Output the (X, Y) coordinate of the center of the cell containing the given text.  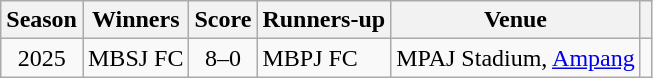
8–0 (223, 58)
Venue (516, 20)
MPAJ Stadium, Ampang (516, 58)
Runners-up (324, 20)
2025 (42, 58)
MBSJ FC (135, 58)
Score (223, 20)
Season (42, 20)
MBPJ FC (324, 58)
Winners (135, 20)
